Detect which cell encompasses the target text, then output its (X, Y) center coordinate. 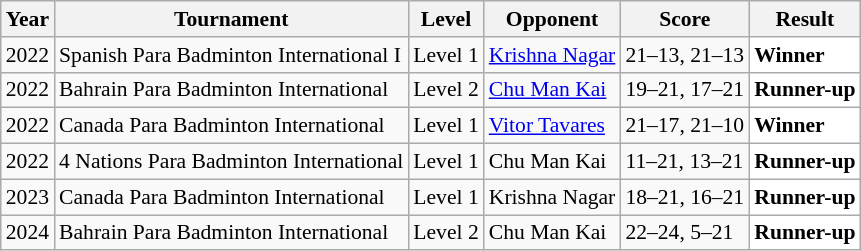
18–21, 16–21 (684, 197)
Result (804, 19)
19–21, 17–21 (684, 90)
21–17, 21–10 (684, 126)
Year (28, 19)
2024 (28, 233)
Opponent (552, 19)
22–24, 5–21 (684, 233)
4 Nations Para Badminton International (231, 162)
Level (446, 19)
2023 (28, 197)
11–21, 13–21 (684, 162)
Tournament (231, 19)
21–13, 21–13 (684, 55)
Spanish Para Badminton International I (231, 55)
Score (684, 19)
Vitor Tavares (552, 126)
